From the cell containing the given text, extract its center point as [x, y] coordinate. 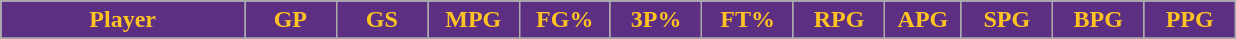
MPG [474, 20]
APG [923, 20]
FG% [564, 20]
RPG [838, 20]
GP [290, 20]
PPG [1190, 20]
Player [123, 20]
FT% [748, 20]
SPG [1006, 20]
3P% [656, 20]
GS [382, 20]
BPG [1098, 20]
